Capture the cell that displays the provided text and extract its (X, Y) central coordinate. 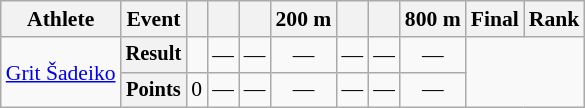
Final (495, 19)
Grit Šadeiko (61, 72)
Result (154, 55)
200 m (303, 19)
0 (196, 90)
Athlete (61, 19)
800 m (433, 19)
Event (154, 19)
Rank (554, 19)
Points (154, 90)
